Extract the [x, y] coordinate from the center of the cell holding the provided text.  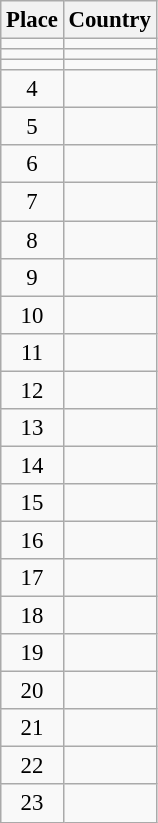
16 [32, 540]
22 [32, 766]
4 [32, 89]
18 [32, 616]
9 [32, 277]
15 [32, 503]
13 [32, 428]
17 [32, 578]
20 [32, 691]
23 [32, 804]
Country [110, 20]
21 [32, 728]
19 [32, 653]
10 [32, 315]
14 [32, 465]
Place [32, 20]
6 [32, 165]
12 [32, 390]
8 [32, 240]
5 [32, 127]
7 [32, 202]
11 [32, 352]
